Capture the cell that displays the provided text and extract its (X, Y) central coordinate. 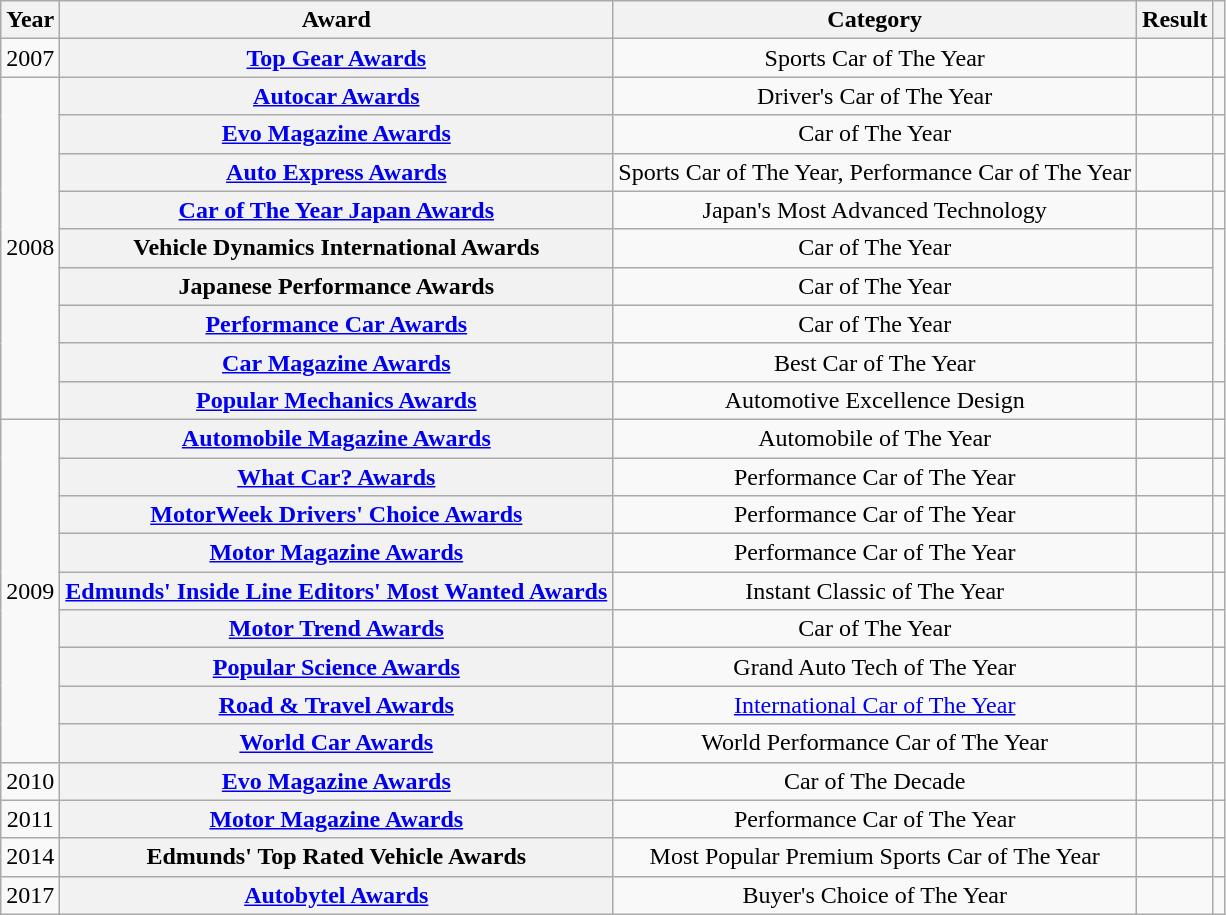
Car of The Decade (875, 781)
Year (30, 20)
2017 (30, 895)
World Car Awards (336, 743)
Road & Travel Awards (336, 705)
Automobile of The Year (875, 438)
Grand Auto Tech of The Year (875, 667)
Sports Car of The Year (875, 58)
Edmunds' Top Rated Vehicle Awards (336, 857)
2007 (30, 58)
International Car of The Year (875, 705)
Car Magazine Awards (336, 362)
What Car? Awards (336, 477)
Popular Mechanics Awards (336, 400)
Category (875, 20)
Car of The Year Japan Awards (336, 210)
Japan's Most Advanced Technology (875, 210)
Most Popular Premium Sports Car of The Year (875, 857)
2014 (30, 857)
Edmunds' Inside Line Editors' Most Wanted Awards (336, 591)
Vehicle Dynamics International Awards (336, 248)
Automobile Magazine Awards (336, 438)
2010 (30, 781)
2011 (30, 819)
Autocar Awards (336, 96)
Automotive Excellence Design (875, 400)
Best Car of The Year (875, 362)
Buyer's Choice of The Year (875, 895)
Instant Classic of The Year (875, 591)
Japanese Performance Awards (336, 286)
2008 (30, 248)
Autobytel Awards (336, 895)
Driver's Car of The Year (875, 96)
Performance Car Awards (336, 324)
Sports Car of The Year, Performance Car of The Year (875, 172)
Top Gear Awards (336, 58)
Motor Trend Awards (336, 629)
Award (336, 20)
World Performance Car of The Year (875, 743)
2009 (30, 590)
Auto Express Awards (336, 172)
Result (1175, 20)
Popular Science Awards (336, 667)
MotorWeek Drivers' Choice Awards (336, 515)
